Search for the cell housing the specified text and yield its [x, y] center coordinate. 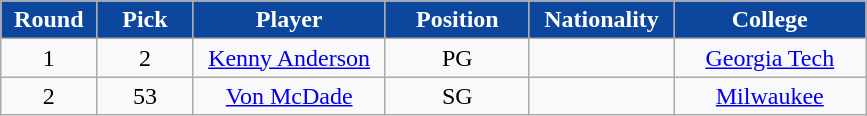
SG [457, 96]
1 [49, 58]
Pick [145, 20]
PG [457, 58]
Von McDade [289, 96]
53 [145, 96]
Round [49, 20]
Player [289, 20]
Kenny Anderson [289, 58]
Georgia Tech [770, 58]
College [770, 20]
Milwaukee [770, 96]
Position [457, 20]
Nationality [601, 20]
